Identify which cell holds the provided text, then report its (x, y) central coordinate. 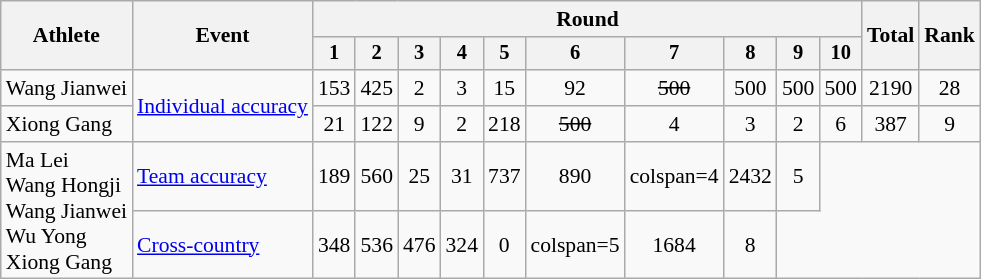
Wang Jianwei (66, 88)
1 (334, 54)
2190 (890, 88)
28 (950, 88)
Athlete (66, 36)
890 (576, 176)
15 (504, 88)
Rank (950, 36)
colspan=4 (674, 176)
31 (462, 176)
2432 (750, 176)
10 (840, 54)
560 (376, 176)
218 (504, 124)
7 (674, 54)
Xiong Gang (66, 124)
425 (376, 88)
Round (588, 19)
122 (376, 124)
737 (504, 176)
153 (334, 88)
189 (334, 176)
Individual accuracy (222, 106)
8 (750, 54)
387 (890, 124)
92 (576, 88)
Event (222, 36)
25 (420, 176)
21 (334, 124)
Total (890, 36)
Team accuracy (222, 176)
